Determine the (X, Y) coordinate at the center of the cell enclosing the given text.  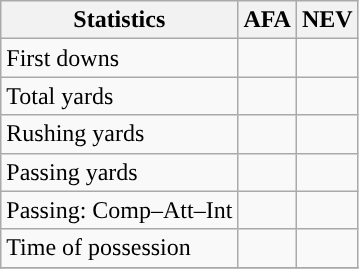
First downs (120, 58)
Rushing yards (120, 134)
Time of possession (120, 248)
AFA (268, 20)
Total yards (120, 96)
Passing: Comp–Att–Int (120, 210)
Passing yards (120, 172)
Statistics (120, 20)
NEV (327, 20)
